Locate the cell with the specified text and output its [X, Y] center coordinate. 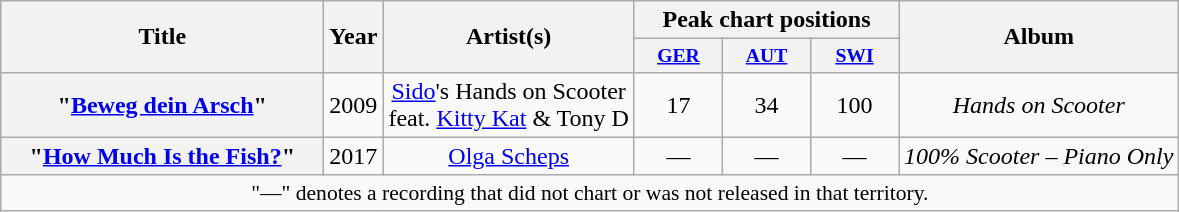
Title [162, 36]
AUT [767, 56]
Year [354, 36]
34 [767, 104]
"How Much Is the Fish?" [162, 156]
Album [1039, 36]
Peak chart positions [766, 20]
100 [855, 104]
"Beweg dein Arsch" [162, 104]
Olga Scheps [509, 156]
"—" denotes a recording that did not chart or was not released in that territory. [590, 193]
2017 [354, 156]
17 [678, 104]
SWI [855, 56]
Sido's Hands on Scooter feat. Kitty Kat & Tony D [509, 104]
100% Scooter – Piano Only [1039, 156]
GER [678, 56]
Hands on Scooter [1039, 104]
Artist(s) [509, 36]
2009 [354, 104]
